Provide the (X, Y) coordinate of the cell's center where the given text is located.  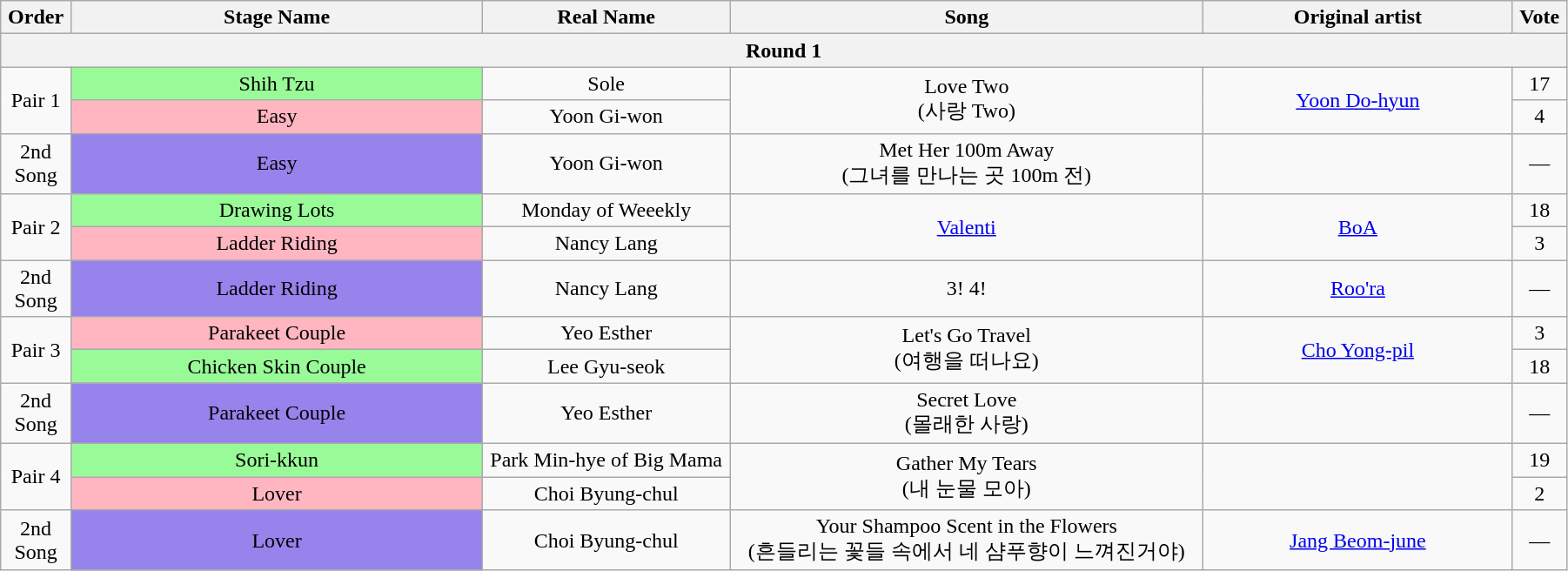
Yoon Do-hyun (1357, 100)
Vote (1540, 17)
Secret Love(몰래한 사랑) (967, 413)
Monday of Weeekly (606, 211)
Roo'ra (1357, 289)
Order (37, 17)
Met Her 100m Away(그녀를 만나는 곳 100m 전) (967, 164)
17 (1540, 84)
Sole (606, 84)
Shih Tzu (277, 84)
Chicken Skin Couple (277, 366)
Pair 1 (37, 100)
Park Min-hye of Big Mama (606, 460)
BoA (1357, 227)
Your Shampoo Scent in the Flowers(흔들리는 꽃들 속에서 네 샴푸향이 느껴진거야) (967, 541)
Jang Beom-june (1357, 541)
4 (1540, 117)
Round 1 (784, 50)
Let's Go Travel(여행을 떠나요) (967, 350)
Drawing Lots (277, 211)
Gather My Tears(내 눈물 모아) (967, 476)
Original artist (1357, 17)
Lee Gyu-seok (606, 366)
Love Two(사랑 Two) (967, 100)
Song (967, 17)
Valenti (967, 227)
Pair 4 (37, 476)
Sori-kkun (277, 460)
2 (1540, 494)
Cho Yong-pil (1357, 350)
Stage Name (277, 17)
3! 4! (967, 289)
Real Name (606, 17)
Pair 2 (37, 227)
Pair 3 (37, 350)
19 (1540, 460)
